Detect which cell encompasses the target text, then output its (x, y) center coordinate. 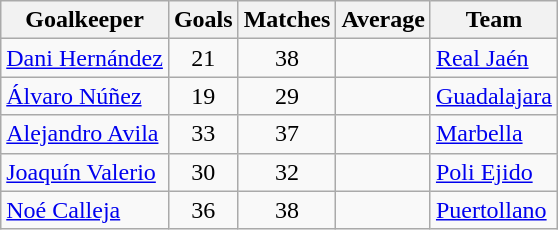
Puertollano (494, 210)
Joaquín Valerio (85, 172)
32 (287, 172)
36 (203, 210)
Goals (203, 20)
21 (203, 58)
29 (287, 96)
Goalkeeper (85, 20)
Team (494, 20)
Álvaro Núñez (85, 96)
Noé Calleja (85, 210)
Matches (287, 20)
Dani Hernández (85, 58)
Poli Ejido (494, 172)
Guadalajara (494, 96)
37 (287, 134)
33 (203, 134)
30 (203, 172)
Alejandro Avila (85, 134)
Marbella (494, 134)
Average (384, 20)
19 (203, 96)
Real Jaén (494, 58)
